Identify which cell holds the provided text, then report its (x, y) central coordinate. 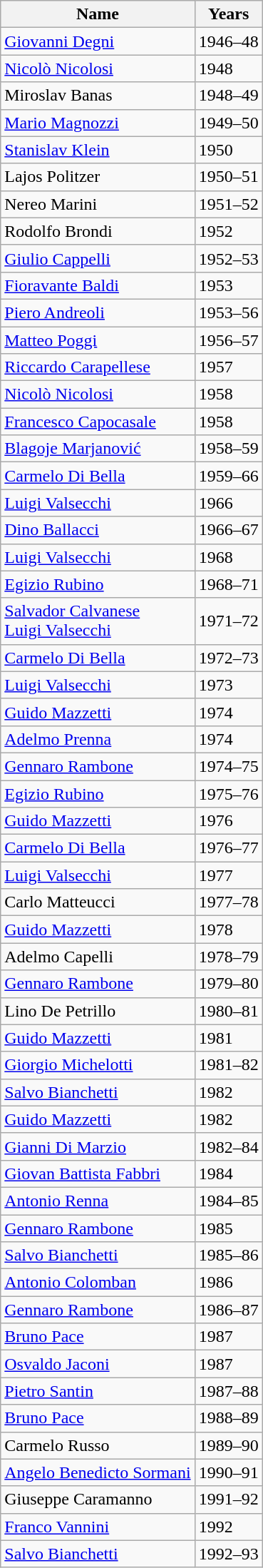
1971–72 (228, 621)
1987–88 (228, 1391)
Antonio Colomban (98, 1283)
1978 (228, 930)
1958–59 (228, 449)
1956–57 (228, 340)
Riccardo Carapellese (98, 367)
Salvador CalvaneseLuigi Valsecchi (98, 621)
Osvaldo Jaconi (98, 1364)
1966 (228, 503)
1992–93 (228, 1554)
1952–53 (228, 258)
1982–84 (228, 1146)
1948–49 (228, 96)
1981–82 (228, 1065)
1976–77 (228, 848)
1948 (228, 68)
Fioravante Baldi (98, 285)
Franco Vannini (98, 1527)
Giovanni Degni (98, 41)
1968–71 (228, 584)
Adelmo Capelli (98, 957)
1951–52 (228, 204)
Carmelo Russo (98, 1445)
Years (228, 14)
1976 (228, 821)
1966–67 (228, 530)
1974–75 (228, 766)
Lino De Petrillo (98, 1011)
1977 (228, 875)
Francesco Capocasale (98, 422)
1950 (228, 150)
Blagoje Marjanović (98, 449)
1979–80 (228, 984)
Angelo Benedicto Sormani (98, 1472)
1992 (228, 1527)
1949–50 (228, 123)
Rodolfo Brondi (98, 231)
Miroslav Banas (98, 96)
1972–73 (228, 658)
Gianni Di Marzio (98, 1146)
1975–76 (228, 794)
1986 (228, 1283)
1952 (228, 231)
1986–87 (228, 1310)
Name (98, 14)
Nereo Marini (98, 204)
1953 (228, 285)
Pietro Santin (98, 1391)
1953–56 (228, 312)
1985 (228, 1228)
Giorgio Michelotti (98, 1065)
Adelmo Prenna (98, 739)
Matteo Poggi (98, 340)
1991–92 (228, 1500)
Mario Magnozzi (98, 123)
Lajos Politzer (98, 177)
Carlo Matteucci (98, 902)
1946–48 (228, 41)
Piero Andreoli (98, 312)
1973 (228, 685)
Stanislav Klein (98, 150)
Giovan Battista Fabbri (98, 1174)
Antonio Renna (98, 1201)
Dino Ballacci (98, 530)
Giulio Cappelli (98, 258)
1980–81 (228, 1011)
1989–90 (228, 1445)
1988–89 (228, 1418)
1984 (228, 1174)
1977–78 (228, 902)
1981 (228, 1038)
1984–85 (228, 1201)
1950–51 (228, 177)
1978–79 (228, 957)
Giuseppe Caramanno (98, 1500)
1968 (228, 557)
1957 (228, 367)
1959–66 (228, 476)
1985–86 (228, 1256)
1990–91 (228, 1472)
